From the cell containing the given text, extract its center point as [x, y] coordinate. 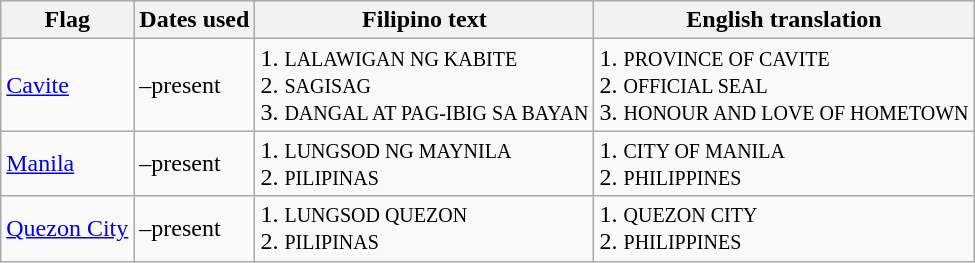
Filipino text [424, 20]
Manila [68, 164]
1. PROVINCE OF CAVITE2. OFFICIAL SEAL3. HONOUR AND LOVE OF HOMETOWN [784, 85]
Cavite [68, 85]
1. QUEZON CITY2. PHILIPPINES [784, 228]
1. CITY OF MANILA2. PHILIPPINES [784, 164]
1. LUNGSOD NG MAYNILA2. PILIPINAS [424, 164]
Dates used [194, 20]
1. LALAWIGAN NG KABITE2. SAGISAG3. DANGAL AT PAG-IBIG SA BAYAN [424, 85]
Quezon City [68, 228]
English translation [784, 20]
Flag [68, 20]
1. LUNGSOD QUEZON2. PILIPINAS [424, 228]
